Scan for the cell matching the given text and deliver its (x, y) coordinate at center. 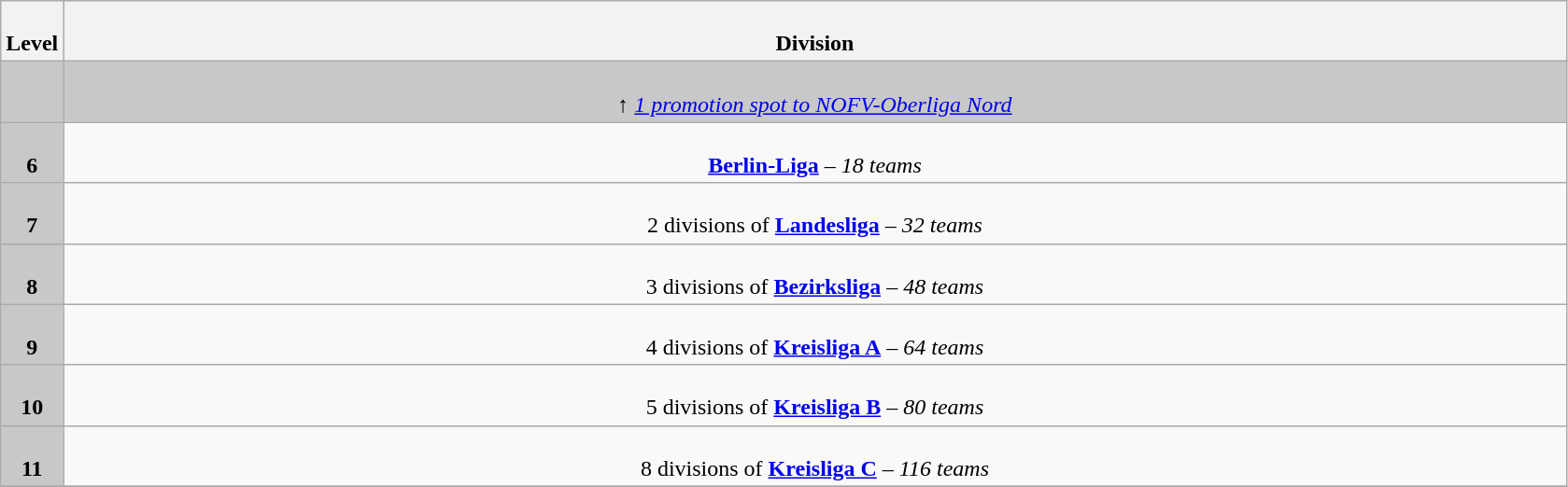
5 divisions of Kreisliga B – 80 teams (814, 396)
10 (32, 396)
6 (32, 153)
3 divisions of Bezirksliga – 48 teams (814, 274)
8 divisions of Kreisliga C – 116 teams (814, 455)
11 (32, 455)
↑ 1 promotion spot to NOFV-Oberliga Nord (814, 91)
Division (814, 32)
7 (32, 213)
Level (32, 32)
4 divisions of Kreisliga A – 64 teams (814, 334)
9 (32, 334)
Berlin-Liga – 18 teams (814, 153)
8 (32, 274)
2 divisions of Landesliga – 32 teams (814, 213)
